Find where the given text appears and provide that cell's center as [X, Y] coordinate. 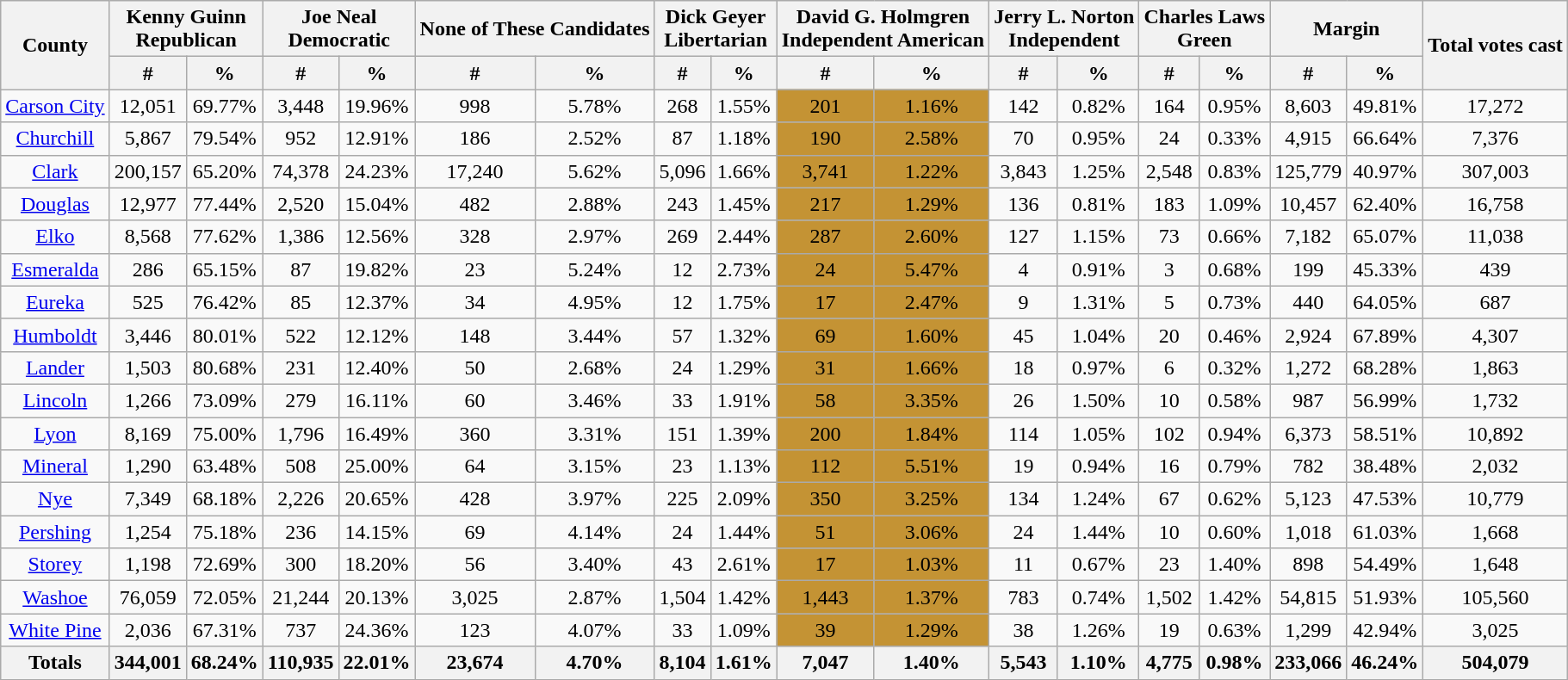
17,240 [475, 171]
110,935 [301, 663]
0.74% [1099, 597]
20 [1169, 335]
1,796 [301, 433]
80.68% [224, 368]
Lander [55, 368]
76.42% [224, 302]
1.04% [1099, 335]
186 [475, 139]
11,038 [1496, 237]
Charles LawsGreen [1205, 29]
4.70% [594, 663]
40.97% [1385, 171]
3.46% [594, 400]
1.61% [744, 663]
15.04% [377, 204]
439 [1496, 269]
3.40% [594, 565]
Carson City [55, 106]
70 [1024, 139]
16,758 [1496, 204]
8,104 [682, 663]
73 [1169, 237]
67 [1169, 499]
287 [825, 237]
0.73% [1234, 302]
12,051 [148, 106]
987 [1309, 400]
39 [825, 630]
1,198 [148, 565]
236 [301, 532]
0.60% [1234, 532]
22.01% [377, 663]
68.24% [224, 663]
2.87% [594, 597]
0.79% [1234, 467]
County [55, 45]
19.82% [377, 269]
2.58% [932, 139]
Jerry L. NortonIndependent [1064, 29]
3.35% [932, 400]
0.63% [1234, 630]
2,226 [301, 499]
20.13% [377, 597]
77.62% [224, 237]
56.99% [1385, 400]
1.16% [932, 106]
61.03% [1385, 532]
51.93% [1385, 597]
200,157 [148, 171]
3,448 [301, 106]
5.78% [594, 106]
54.49% [1385, 565]
1,668 [1496, 532]
3.06% [932, 532]
23,674 [475, 663]
199 [1309, 269]
737 [301, 630]
1,386 [301, 237]
38 [1024, 630]
62.40% [1385, 204]
74,378 [301, 171]
Douglas [55, 204]
75.18% [224, 532]
12,977 [148, 204]
66.64% [1385, 139]
134 [1024, 499]
42.94% [1385, 630]
0.62% [1234, 499]
8,169 [148, 433]
1,504 [682, 597]
54,815 [1309, 597]
112 [825, 467]
10,779 [1496, 499]
24.36% [377, 630]
783 [1024, 597]
1,443 [825, 597]
898 [1309, 565]
72.69% [224, 565]
68.28% [1385, 368]
58.51% [1385, 433]
1,503 [148, 368]
Totals [55, 663]
0.98% [1234, 663]
1,299 [1309, 630]
125,779 [1309, 171]
38.48% [1385, 467]
12.37% [377, 302]
7,376 [1496, 139]
5.47% [932, 269]
0.66% [1234, 237]
4,775 [1169, 663]
0.81% [1099, 204]
1,648 [1496, 565]
4.14% [594, 532]
12.12% [377, 335]
73.09% [224, 400]
56 [475, 565]
440 [1309, 302]
4,915 [1309, 139]
114 [1024, 433]
34 [475, 302]
0.82% [1099, 106]
300 [301, 565]
3,843 [1024, 171]
2.47% [932, 302]
1.03% [932, 565]
201 [825, 106]
2,548 [1169, 171]
3.25% [932, 499]
482 [475, 204]
57 [682, 335]
12.56% [377, 237]
428 [475, 499]
Nye [55, 499]
16.11% [377, 400]
4.07% [594, 630]
243 [682, 204]
10,457 [1309, 204]
1.75% [744, 302]
1,018 [1309, 532]
Joe NealDemocratic [339, 29]
217 [825, 204]
1,272 [1309, 368]
127 [1024, 237]
2.88% [594, 204]
504,079 [1496, 663]
231 [301, 368]
164 [1169, 106]
1,290 [148, 467]
58 [825, 400]
1.50% [1099, 400]
Total votes cast [1496, 45]
1.37% [932, 597]
136 [1024, 204]
525 [148, 302]
3.31% [594, 433]
5,096 [682, 171]
5,867 [148, 139]
350 [825, 499]
269 [682, 237]
344,001 [148, 663]
0.32% [1234, 368]
1.15% [1099, 237]
Lincoln [55, 400]
2.60% [932, 237]
80.01% [224, 335]
2,036 [148, 630]
16.49% [377, 433]
85 [301, 302]
508 [301, 467]
50 [475, 368]
2.73% [744, 269]
1.22% [932, 171]
26 [1024, 400]
18 [1024, 368]
6,373 [1309, 433]
47.53% [1385, 499]
76,059 [148, 597]
14.15% [377, 532]
1,732 [1496, 400]
782 [1309, 467]
1.55% [744, 106]
67.89% [1385, 335]
64 [475, 467]
4,307 [1496, 335]
68.18% [224, 499]
105,560 [1496, 597]
2.44% [744, 237]
64.05% [1385, 302]
6 [1169, 368]
43 [682, 565]
65.07% [1385, 237]
16 [1169, 467]
12.91% [377, 139]
Kenny GuinnRepublican [186, 29]
69.77% [224, 106]
286 [148, 269]
8,568 [148, 237]
687 [1496, 302]
10,892 [1496, 433]
18.20% [377, 565]
51 [825, 532]
Storey [55, 565]
2.97% [594, 237]
0.91% [1099, 269]
123 [475, 630]
142 [1024, 106]
1.13% [744, 467]
Eureka [55, 302]
White Pine [55, 630]
24.23% [377, 171]
225 [682, 499]
17,272 [1496, 106]
46.24% [1385, 663]
522 [301, 335]
45.33% [1385, 269]
0.46% [1234, 335]
1.26% [1099, 630]
79.54% [224, 139]
1,863 [1496, 368]
Pershing [55, 532]
75.00% [224, 433]
2.68% [594, 368]
0.67% [1099, 565]
31 [825, 368]
19.96% [377, 106]
1.32% [744, 335]
21,244 [301, 597]
1.10% [1099, 663]
1.24% [1099, 499]
1.45% [744, 204]
0.68% [1234, 269]
11 [1024, 565]
7,047 [825, 663]
65.20% [224, 171]
4.95% [594, 302]
200 [825, 433]
102 [1169, 433]
Margin [1347, 29]
3 [1169, 269]
5,543 [1024, 663]
0.97% [1099, 368]
Humboldt [55, 335]
Esmeralda [55, 269]
1.84% [932, 433]
1,254 [148, 532]
1,502 [1169, 597]
63.48% [224, 467]
7,182 [1309, 237]
151 [682, 433]
None of These Candidates [535, 29]
Churchill [55, 139]
5 [1169, 302]
Elko [55, 237]
Lyon [55, 433]
1.05% [1099, 433]
Washoe [55, 597]
25.00% [377, 467]
Mineral [55, 467]
65.15% [224, 269]
David G. HolmgrenIndependent American [883, 29]
45 [1024, 335]
8,603 [1309, 106]
360 [475, 433]
67.31% [224, 630]
4 [1024, 269]
148 [475, 335]
2.61% [744, 565]
3.44% [594, 335]
1.91% [744, 400]
Clark [55, 171]
5.24% [594, 269]
3.97% [594, 499]
2,032 [1496, 467]
1,266 [148, 400]
233,066 [1309, 663]
3,741 [825, 171]
49.81% [1385, 106]
328 [475, 237]
3.15% [594, 467]
1.18% [744, 139]
1.60% [932, 335]
5.51% [932, 467]
279 [301, 400]
12.40% [377, 368]
307,003 [1496, 171]
268 [682, 106]
2.09% [744, 499]
952 [301, 139]
1.25% [1099, 171]
Dick GeyerLibertarian [716, 29]
2,924 [1309, 335]
7,349 [148, 499]
2,520 [301, 204]
183 [1169, 204]
0.83% [1234, 171]
0.33% [1234, 139]
5.62% [594, 171]
9 [1024, 302]
190 [825, 139]
77.44% [224, 204]
5,123 [1309, 499]
20.65% [377, 499]
60 [475, 400]
998 [475, 106]
2.52% [594, 139]
72.05% [224, 597]
1.31% [1099, 302]
1.39% [744, 433]
0.58% [1234, 400]
3,446 [148, 335]
